Identify which cell holds the provided text, then report its (x, y) central coordinate. 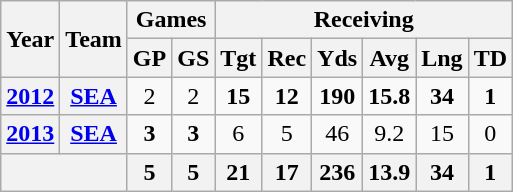
13.9 (390, 172)
Tgt (238, 58)
Rec (287, 58)
GP (149, 58)
Receiving (364, 20)
Year (30, 39)
2013 (30, 134)
Lng (442, 58)
TD (490, 58)
0 (490, 134)
15.8 (390, 96)
2012 (30, 96)
46 (338, 134)
17 (287, 172)
6 (238, 134)
236 (338, 172)
12 (287, 96)
Avg (390, 58)
Yds (338, 58)
Team (94, 39)
9.2 (390, 134)
21 (238, 172)
GS (194, 58)
190 (338, 96)
Games (170, 20)
